Locate the cell with the specified text and output its [X, Y] center coordinate. 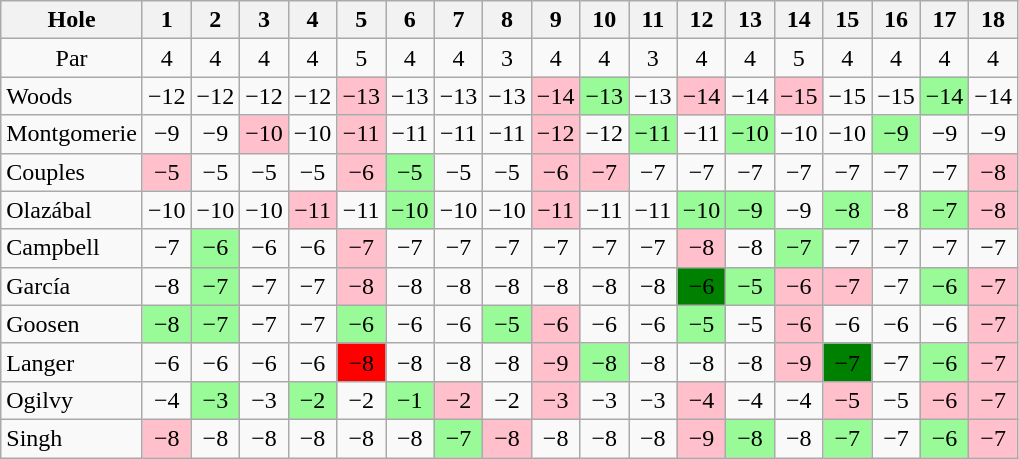
1 [166, 20]
16 [896, 20]
15 [848, 20]
10 [604, 20]
7 [458, 20]
18 [994, 20]
−1 [410, 400]
García [72, 286]
12 [702, 20]
9 [556, 20]
Par [72, 58]
11 [654, 20]
Ogilvy [72, 400]
Hole [72, 20]
Goosen [72, 324]
2 [216, 20]
Langer [72, 362]
Montgomerie [72, 134]
8 [508, 20]
Olazábal [72, 210]
6 [410, 20]
Campbell [72, 248]
13 [750, 20]
Singh [72, 438]
Woods [72, 96]
14 [798, 20]
Couples [72, 172]
17 [944, 20]
